Search for the cell housing the specified text and yield its (X, Y) center coordinate. 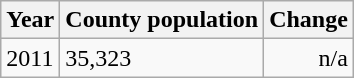
n/a (309, 58)
Year (30, 20)
Change (309, 20)
2011 (30, 58)
County population (162, 20)
35,323 (162, 58)
